Identify which cell holds the provided text, then report its (X, Y) central coordinate. 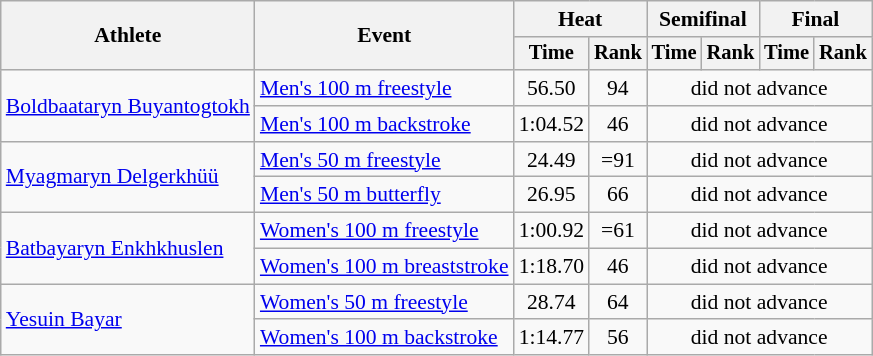
Men's 100 m freestyle (384, 88)
Women's 50 m freestyle (384, 302)
Women's 100 m freestyle (384, 231)
94 (618, 88)
Final (815, 19)
=91 (618, 160)
56 (618, 338)
Athlete (128, 36)
Myagmaryn Delgerkhüü (128, 178)
26.95 (552, 195)
Men's 50 m freestyle (384, 160)
Semifinal (703, 19)
Women's 100 m backstroke (384, 338)
28.74 (552, 302)
=61 (618, 231)
66 (618, 195)
24.49 (552, 160)
Women's 100 m breaststroke (384, 267)
Batbayaryn Enkhkhuslen (128, 248)
Yesuin Bayar (128, 320)
Heat (580, 19)
Boldbaataryn Buyantogtokh (128, 106)
Men's 50 m butterfly (384, 195)
64 (618, 302)
1:14.77 (552, 338)
1:04.52 (552, 124)
Event (384, 36)
1:00.92 (552, 231)
Men's 100 m backstroke (384, 124)
56.50 (552, 88)
1:18.70 (552, 267)
